Scan for the cell matching the given text and deliver its [X, Y] coordinate at center. 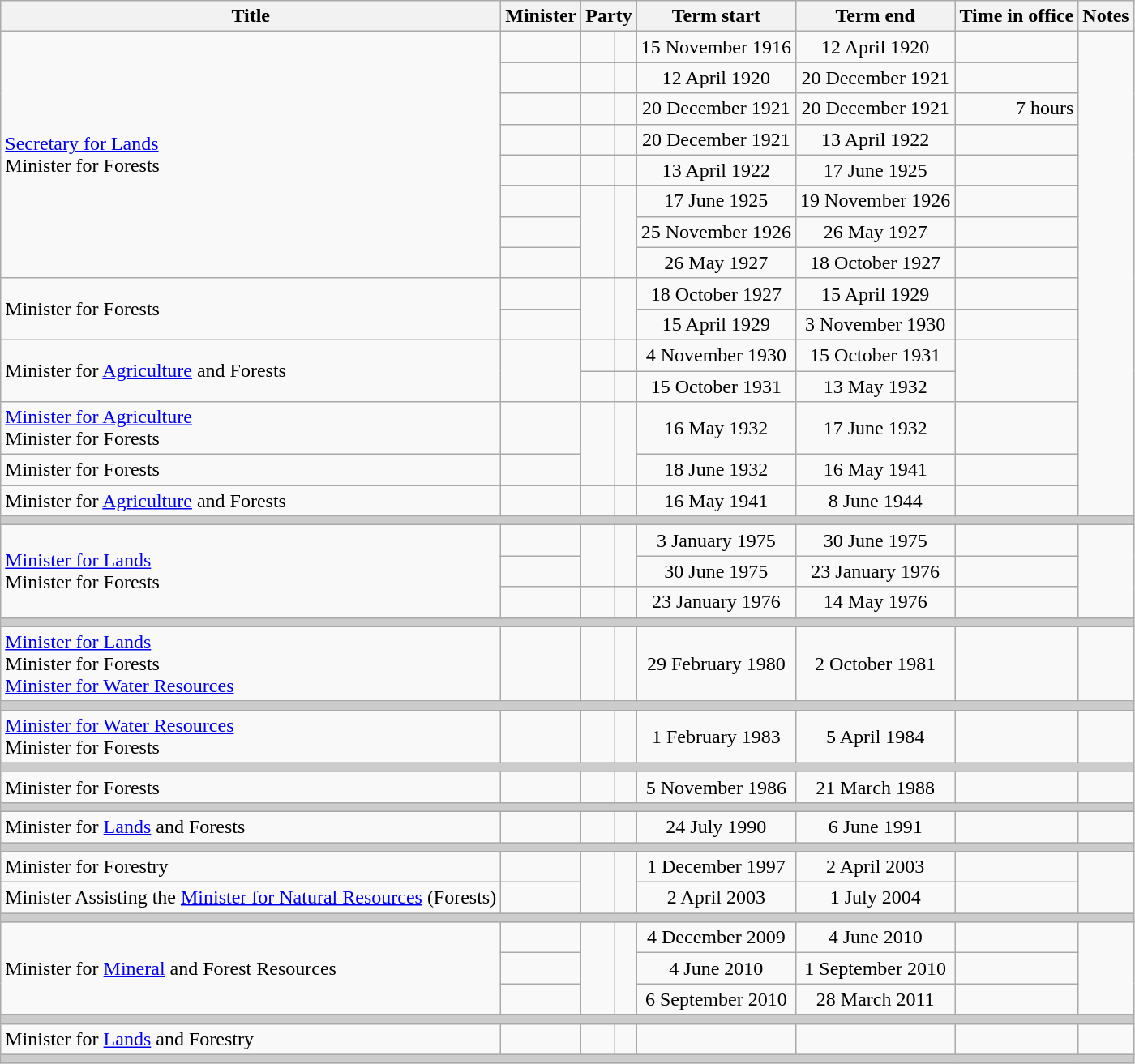
1 September 2010 [876, 968]
18 June 1932 [716, 470]
1 July 2004 [876, 898]
Party [609, 16]
1 December 1997 [716, 867]
28 March 2011 [876, 999]
19 November 1926 [876, 201]
5 April 1984 [876, 736]
7 hours [1017, 109]
Secretary for LandsMinister for Forests [251, 155]
3 January 1975 [716, 541]
8 June 1944 [876, 501]
4 November 1930 [716, 355]
2 October 1981 [876, 664]
Minister for Water ResourcesMinister for Forests [251, 736]
14 May 1976 [876, 602]
16 May 1932 [716, 428]
15 November 1916 [716, 47]
Minister for Lands and Forests [251, 827]
6 June 1991 [876, 827]
Term start [716, 16]
Term end [876, 16]
4 December 2009 [716, 938]
Notes [1106, 16]
5 November 1986 [716, 787]
29 February 1980 [716, 664]
Minister for LandsMinister for ForestsMinister for Water Resources [251, 664]
Minister for LandsMinister for Forests [251, 571]
Minister Assisting the Minister for Natural Resources (Forests) [251, 898]
6 September 2010 [716, 999]
21 March 1988 [876, 787]
Minister [542, 16]
13 May 1932 [876, 387]
1 February 1983 [716, 736]
Title [251, 16]
17 June 1932 [876, 428]
Time in office [1017, 16]
Minister for Forestry [251, 867]
25 November 1926 [716, 232]
24 July 1990 [716, 827]
Minister for Mineral and Forest Resources [251, 968]
3 November 1930 [876, 324]
Minister for Lands and Forestry [251, 1039]
Minister for AgricultureMinister for Forests [251, 428]
